From the cell containing the given text, extract its center point as (X, Y) coordinate. 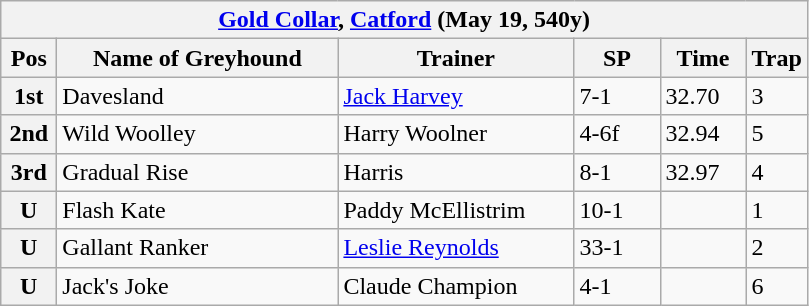
Name of Greyhound (198, 58)
10-1 (617, 210)
Jack's Joke (198, 286)
Jack Harvey (456, 96)
1 (776, 210)
Gradual Rise (198, 172)
Leslie Reynolds (456, 248)
Time (703, 58)
4-6f (617, 134)
Gold Collar, Catford (May 19, 540y) (404, 20)
32.97 (703, 172)
Harris (456, 172)
32.94 (703, 134)
Trap (776, 58)
Wild Woolley (198, 134)
Davesland (198, 96)
SP (617, 58)
Flash Kate (198, 210)
33-1 (617, 248)
2 (776, 248)
8-1 (617, 172)
Pos (29, 58)
Trainer (456, 58)
3rd (29, 172)
5 (776, 134)
Claude Champion (456, 286)
32.70 (703, 96)
Harry Woolner (456, 134)
1st (29, 96)
Gallant Ranker (198, 248)
3 (776, 96)
2nd (29, 134)
7-1 (617, 96)
Paddy McEllistrim (456, 210)
4 (776, 172)
6 (776, 286)
4-1 (617, 286)
